Identify which cell holds the provided text, then report its (x, y) central coordinate. 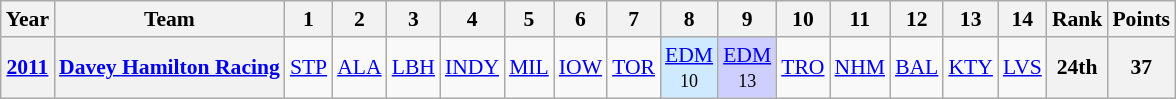
ALA (359, 68)
9 (747, 19)
IOW (580, 68)
Rank (1078, 19)
STP (308, 68)
Davey Hamilton Racing (170, 68)
12 (916, 19)
LVS (1022, 68)
LBH (414, 68)
Year (28, 19)
BAL (916, 68)
1 (308, 19)
EDM13 (747, 68)
Points (1141, 19)
10 (802, 19)
11 (860, 19)
NHM (860, 68)
INDY (472, 68)
Team (170, 19)
14 (1022, 19)
TRO (802, 68)
13 (970, 19)
37 (1141, 68)
2 (359, 19)
MIL (529, 68)
6 (580, 19)
24th (1078, 68)
8 (689, 19)
3 (414, 19)
KTY (970, 68)
TOR (634, 68)
5 (529, 19)
EDM10 (689, 68)
2011 (28, 68)
7 (634, 19)
4 (472, 19)
